Provide the (X, Y) coordinate of the cell's center where the given text is located.  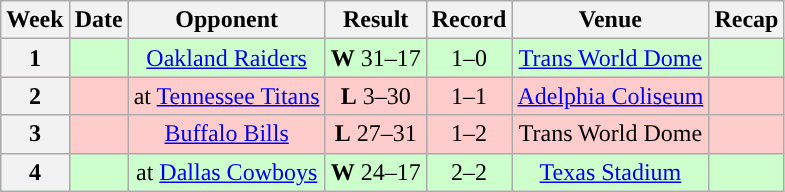
4 (35, 172)
3 (35, 134)
Date (98, 20)
1–2 (469, 134)
at Tennessee Titans (226, 96)
1 (35, 58)
Result (376, 20)
Week (35, 20)
Opponent (226, 20)
Oakland Raiders (226, 58)
Venue (610, 20)
L 3–30 (376, 96)
W 24–17 (376, 172)
Texas Stadium (610, 172)
1–1 (469, 96)
1–0 (469, 58)
at Dallas Cowboys (226, 172)
Buffalo Bills (226, 134)
Record (469, 20)
2 (35, 96)
2–2 (469, 172)
Adelphia Coliseum (610, 96)
W 31–17 (376, 58)
Recap (746, 20)
L 27–31 (376, 134)
